Output the [X, Y] coordinate of the center of the cell containing the given text.  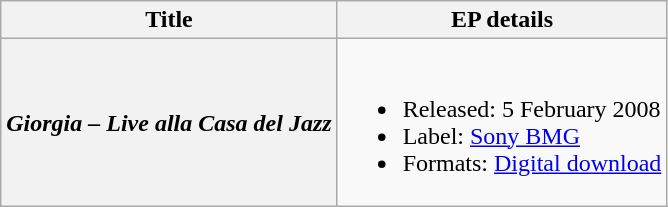
EP details [502, 20]
Title [169, 20]
Released: 5 February 2008Label: Sony BMGFormats: Digital download [502, 122]
Giorgia – Live alla Casa del Jazz [169, 122]
